Scan for the cell matching the given text and deliver its [X, Y] coordinate at center. 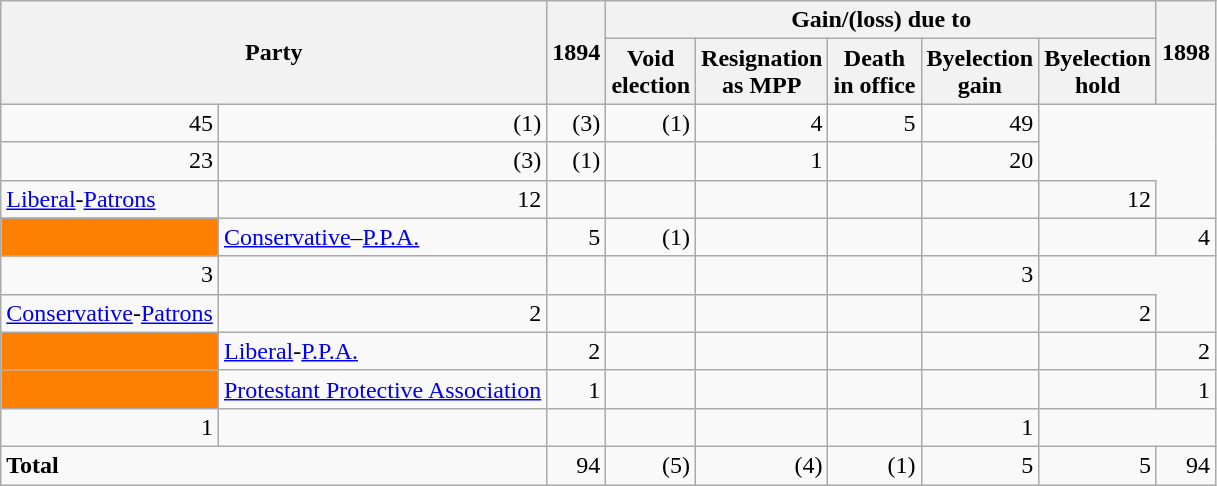
Conservative–P.P.A. [382, 237]
Byelectiongain [980, 72]
23 [110, 161]
1898 [1186, 52]
Resignationas MPP [762, 72]
Gain/(loss) due to [882, 20]
Deathin office [874, 72]
45 [110, 123]
Protestant Protective Association [382, 389]
1894 [576, 52]
Voidelection [651, 72]
(4) [762, 465]
49 [980, 123]
Party [274, 52]
Liberal-P.P.A. [382, 351]
Byelectionhold [1098, 72]
Total [274, 465]
Conservative-Patrons [110, 313]
Liberal-Patrons [110, 199]
20 [980, 161]
(5) [651, 465]
